Scan for the cell matching the given text and deliver its (x, y) coordinate at center. 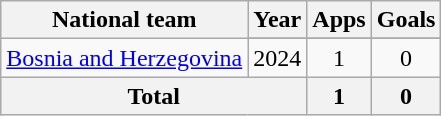
2024 (278, 58)
Bosnia and Herzegovina (124, 58)
Total (154, 96)
National team (124, 20)
Apps (339, 20)
Year (278, 20)
Goals (406, 20)
